Return (x, y) of the center of cell containing provided text 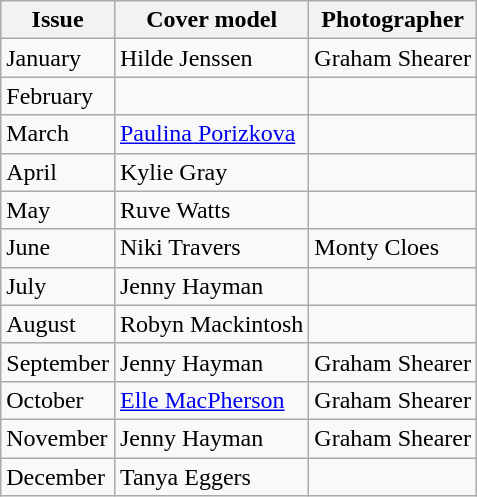
Photographer (393, 20)
Paulina Porizkova (211, 134)
Ruve Watts (211, 210)
Robyn Mackintosh (211, 324)
Issue (58, 20)
Kylie Gray (211, 172)
August (58, 324)
June (58, 248)
Monty Cloes (393, 248)
July (58, 286)
September (58, 362)
October (58, 400)
February (58, 96)
December (58, 477)
Hilde Jenssen (211, 58)
Niki Travers (211, 248)
March (58, 134)
January (58, 58)
Tanya Eggers (211, 477)
Cover model (211, 20)
May (58, 210)
April (58, 172)
Elle MacPherson (211, 400)
November (58, 438)
